Detect which cell encompasses the target text, then output its [x, y] center coordinate. 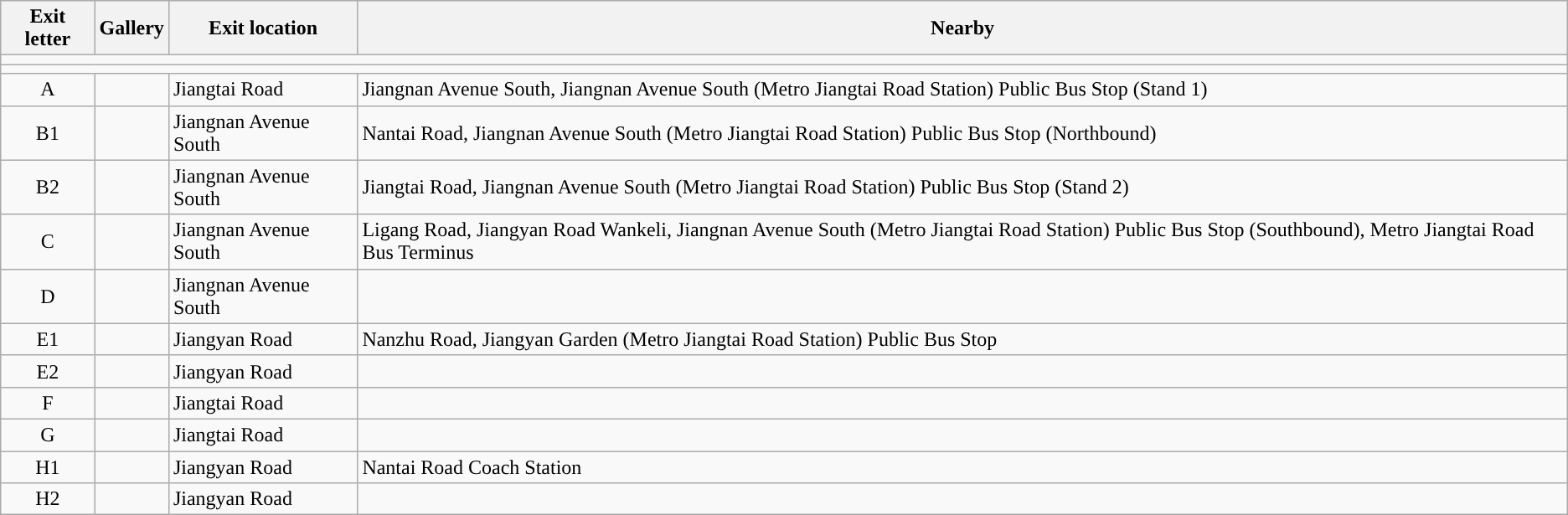
C [48, 241]
A [48, 90]
D [48, 296]
Nearby [962, 28]
E1 [48, 339]
Nantai Road, Jiangnan Avenue South (Metro Jiangtai Road Station) Public Bus Stop (Northbound) [962, 132]
B1 [48, 132]
Exit location [263, 28]
F [48, 403]
B2 [48, 188]
E2 [48, 371]
Jiangtai Road, Jiangnan Avenue South (Metro Jiangtai Road Station) Public Bus Stop (Stand 2) [962, 188]
H1 [48, 466]
Gallery [132, 28]
H2 [48, 499]
Exit letter [48, 28]
Nantai Road Coach Station [962, 466]
Nanzhu Road, Jiangyan Garden (Metro Jiangtai Road Station) Public Bus Stop [962, 339]
G [48, 435]
Jiangnan Avenue South, Jiangnan Avenue South (Metro Jiangtai Road Station) Public Bus Stop (Stand 1) [962, 90]
